Search for the cell housing the specified text and yield its [x, y] center coordinate. 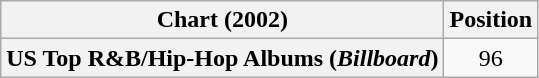
US Top R&B/Hip-Hop Albums (Billboard) [222, 58]
Chart (2002) [222, 20]
96 [491, 58]
Position [491, 20]
